Pinpoint the cell where the given text exists, returning its (x, y) midpoint coordinate. 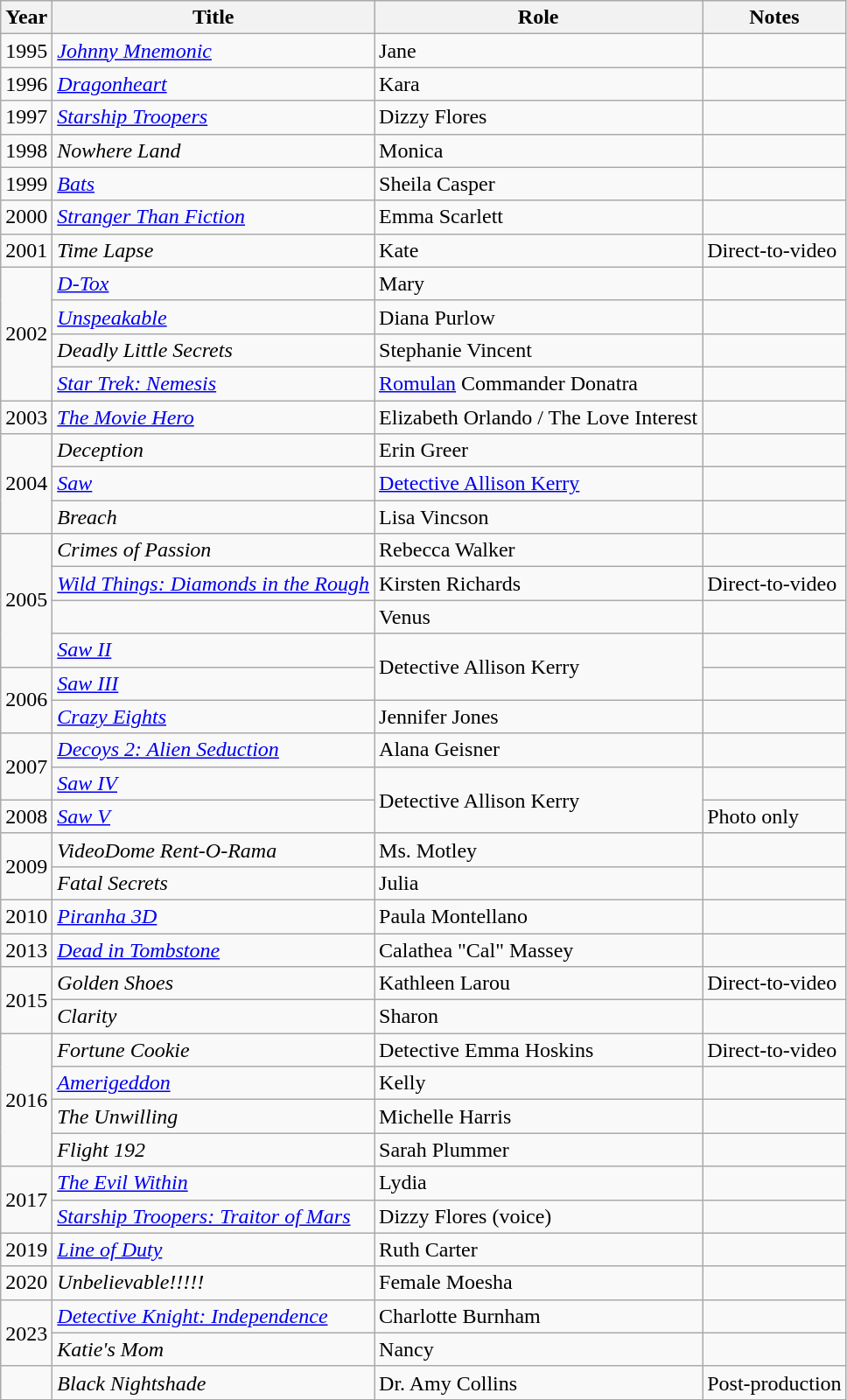
The Movie Hero (213, 417)
Nancy (539, 1349)
2009 (26, 866)
Starship Troopers (213, 117)
2003 (26, 417)
Johnny Mnemonic (213, 51)
Dizzy Flores (539, 117)
Fortune Cookie (213, 1050)
Clarity (213, 1017)
Mary (539, 283)
2015 (26, 1000)
1996 (26, 84)
Fatal Secrets (213, 883)
Dragonheart (213, 84)
Saw V (213, 816)
2000 (26, 217)
Stephanie Vincent (539, 350)
Lydia (539, 1183)
Nowhere Land (213, 150)
Dr. Amy Collins (539, 1382)
Wild Things: Diamonds in the Rough (213, 584)
Decoys 2: Alien Seduction (213, 750)
2023 (26, 1333)
Venus (539, 617)
Lisa Vincson (539, 517)
Unspeakable (213, 317)
Flight 192 (213, 1150)
1995 (26, 51)
2020 (26, 1283)
2016 (26, 1100)
Ruth Carter (539, 1249)
Bats (213, 184)
Emma Scarlett (539, 217)
2004 (26, 484)
Paula Montellano (539, 916)
Crazy Eights (213, 717)
Julia (539, 883)
D-Tox (213, 283)
Black Nightshade (213, 1382)
2019 (26, 1249)
Saw (213, 484)
Sharon (539, 1017)
2013 (26, 949)
1998 (26, 150)
Saw IV (213, 783)
Jane (539, 51)
Kate (539, 250)
Kirsten Richards (539, 584)
Katie's Mom (213, 1349)
Golden Shoes (213, 983)
Deadly Little Secrets (213, 350)
VideoDome Rent-O-Rama (213, 850)
2005 (26, 600)
Sheila Casper (539, 184)
Alana Geisner (539, 750)
Charlotte Burnham (539, 1316)
2006 (26, 700)
Saw II (213, 650)
Crimes of Passion (213, 550)
Amerigeddon (213, 1083)
Female Moesha (539, 1283)
Sarah Plummer (539, 1150)
Deception (213, 451)
2008 (26, 816)
Year (26, 17)
Unbelievable!!!!! (213, 1283)
Monica (539, 150)
Stranger Than Fiction (213, 217)
Piranha 3D (213, 916)
Elizabeth Orlando / The Love Interest (539, 417)
Kathleen Larou (539, 983)
1997 (26, 117)
Star Trek: Nemesis (213, 383)
Breach (213, 517)
Romulan Commander Donatra (539, 383)
The Unwilling (213, 1116)
Kara (539, 84)
2007 (26, 766)
Kelly (539, 1083)
Saw III (213, 683)
Post-production (774, 1382)
Time Lapse (213, 250)
Ms. Motley (539, 850)
Rebecca Walker (539, 550)
1999 (26, 184)
2017 (26, 1200)
Diana Purlow (539, 317)
Erin Greer (539, 451)
2001 (26, 250)
Role (539, 17)
2010 (26, 916)
Michelle Harris (539, 1116)
Line of Duty (213, 1249)
Calathea "Cal" Massey (539, 949)
Detective Knight: Independence (213, 1316)
Photo only (774, 816)
Dead in Tombstone (213, 949)
2002 (26, 333)
Jennifer Jones (539, 717)
Dizzy Flores (voice) (539, 1216)
Notes (774, 17)
Title (213, 17)
Starship Troopers: Traitor of Mars (213, 1216)
Detective Emma Hoskins (539, 1050)
The Evil Within (213, 1183)
